From the cell containing the given text, extract its center point as (x, y) coordinate. 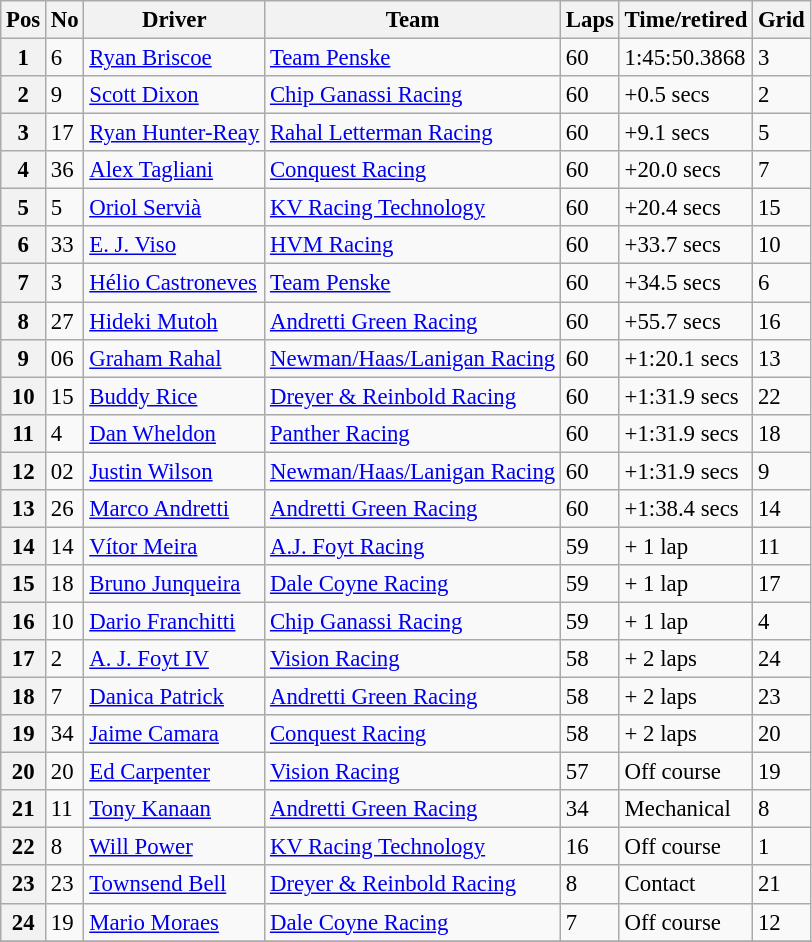
Driver (174, 20)
+1:38.4 secs (686, 509)
Tony Kanaan (174, 809)
+20.4 secs (686, 208)
Ed Carpenter (174, 772)
+1:20.1 secs (686, 358)
+33.7 secs (686, 245)
Hélio Castroneves (174, 283)
06 (65, 358)
A.J. Foyt Racing (413, 546)
Danica Patrick (174, 697)
+9.1 secs (686, 133)
+0.5 secs (686, 95)
Pos (24, 20)
+20.0 secs (686, 170)
Oriol Servià (174, 208)
Dan Wheldon (174, 433)
57 (590, 772)
26 (65, 509)
Mario Moraes (174, 922)
1:45:50.3868 (686, 58)
Rahal Letterman Racing (413, 133)
Jaime Camara (174, 734)
Contact (686, 885)
02 (65, 471)
Alex Tagliani (174, 170)
36 (65, 170)
Buddy Rice (174, 396)
+34.5 secs (686, 283)
Bruno Junqueira (174, 584)
Time/retired (686, 20)
Justin Wilson (174, 471)
Ryan Briscoe (174, 58)
Laps (590, 20)
Panther Racing (413, 433)
Grid (782, 20)
Will Power (174, 847)
Dario Franchitti (174, 621)
No (65, 20)
Hideki Mutoh (174, 321)
27 (65, 321)
Marco Andretti (174, 509)
Team (413, 20)
Mechanical (686, 809)
Graham Rahal (174, 358)
A. J. Foyt IV (174, 659)
33 (65, 245)
Scott Dixon (174, 95)
E. J. Viso (174, 245)
+55.7 secs (686, 321)
Vítor Meira (174, 546)
Ryan Hunter-Reay (174, 133)
HVM Racing (413, 245)
Townsend Bell (174, 885)
